Pinpoint the cell where the given text exists, returning its [X, Y] midpoint coordinate. 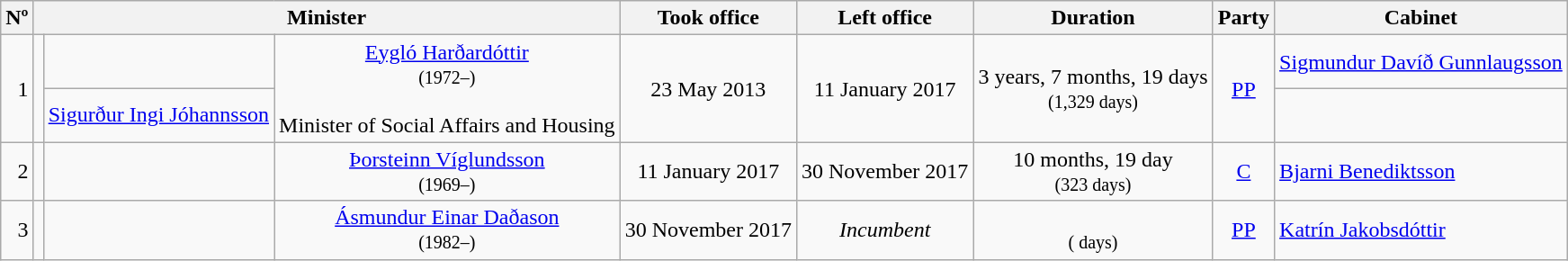
Party [1243, 18]
3 [17, 230]
Eygló Harðardóttir(1972–)Minister of Social Affairs and Housing [448, 88]
( days) [1093, 230]
10 months, 19 day(323 days) [1093, 171]
Sigurður Ingi Jóhannsson [158, 115]
Ásmundur Einar Daðason(1982–) [448, 230]
Katrín Jakobsdóttir [1421, 230]
Þorsteinn Víglundsson(1969–) [448, 171]
Incumbent [884, 230]
3 years, 7 months, 19 days(1,329 days) [1093, 88]
Sigmundur Davíð Gunnlaugsson [1421, 62]
C [1243, 171]
1 [17, 88]
Minister [327, 18]
Left office [884, 18]
Took office [708, 18]
Nº [17, 18]
Bjarni Benediktsson [1421, 171]
Cabinet [1421, 18]
Duration [1093, 18]
23 May 2013 [708, 88]
2 [17, 171]
